Detect which cell encompasses the target text, then output its (x, y) center coordinate. 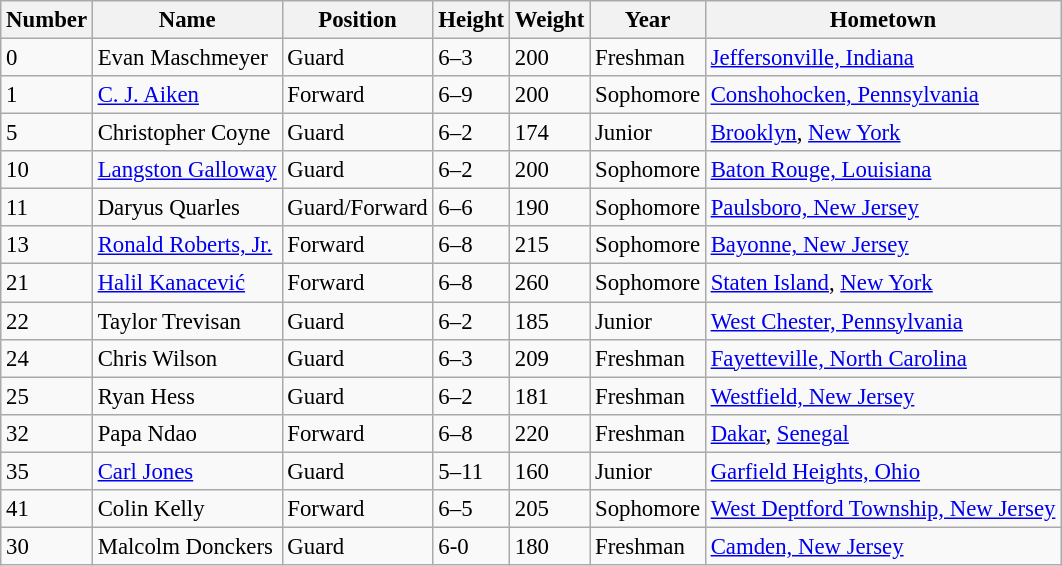
35 (47, 471)
181 (549, 396)
Paulsboro, New Jersey (882, 208)
6-0 (471, 546)
11 (47, 208)
Camden, New Jersey (882, 546)
West Chester, Pennsylvania (882, 321)
Carl Jones (187, 471)
Fayetteville, North Carolina (882, 358)
Jeffersonville, Indiana (882, 58)
185 (549, 321)
1 (47, 95)
Dakar, Senegal (882, 433)
Name (187, 20)
209 (549, 358)
6–6 (471, 208)
Malcolm Donckers (187, 546)
Papa Ndao (187, 433)
Christopher Coyne (187, 133)
5–11 (471, 471)
205 (549, 509)
25 (47, 396)
174 (549, 133)
Position (358, 20)
Chris Wilson (187, 358)
Ryan Hess (187, 396)
24 (47, 358)
Weight (549, 20)
Halil Kanacević (187, 283)
Year (648, 20)
Hometown (882, 20)
Staten Island, New York (882, 283)
260 (549, 283)
180 (549, 546)
0 (47, 58)
Conshohocken, Pennsylvania (882, 95)
13 (47, 245)
6–5 (471, 509)
Langston Galloway (187, 170)
Garfield Heights, Ohio (882, 471)
Brooklyn, New York (882, 133)
Height (471, 20)
Evan Maschmeyer (187, 58)
32 (47, 433)
190 (549, 208)
6–9 (471, 95)
West Deptford Township, New Jersey (882, 509)
Ronald Roberts, Jr. (187, 245)
10 (47, 170)
41 (47, 509)
Bayonne, New Jersey (882, 245)
215 (549, 245)
220 (549, 433)
Number (47, 20)
5 (47, 133)
22 (47, 321)
Guard/Forward (358, 208)
160 (549, 471)
C. J. Aiken (187, 95)
Westfield, New Jersey (882, 396)
30 (47, 546)
Daryus Quarles (187, 208)
Taylor Trevisan (187, 321)
Baton Rouge, Louisiana (882, 170)
21 (47, 283)
Colin Kelly (187, 509)
